Determine the (X, Y) coordinate at the center of the cell enclosing the given text.  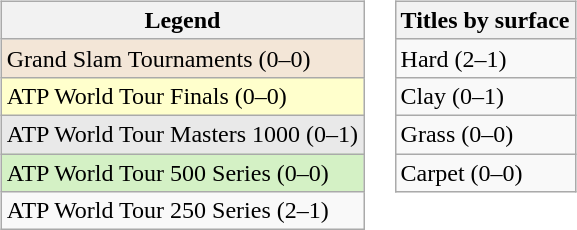
Carpet (0–0) (485, 173)
ATP World Tour Masters 1000 (0–1) (182, 134)
Hard (2–1) (485, 58)
Grand Slam Tournaments (0–0) (182, 58)
Clay (0–1) (485, 96)
ATP World Tour 500 Series (0–0) (182, 173)
Legend (182, 20)
Titles by surface (485, 20)
ATP World Tour Finals (0–0) (182, 96)
ATP World Tour 250 Series (2–1) (182, 211)
Grass (0–0) (485, 134)
